Identify which cell holds the provided text, then report its [x, y] central coordinate. 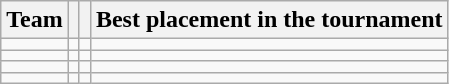
Best placement in the tournament [269, 20]
Team [35, 20]
